Locate the cell with the specified text and output its [x, y] center coordinate. 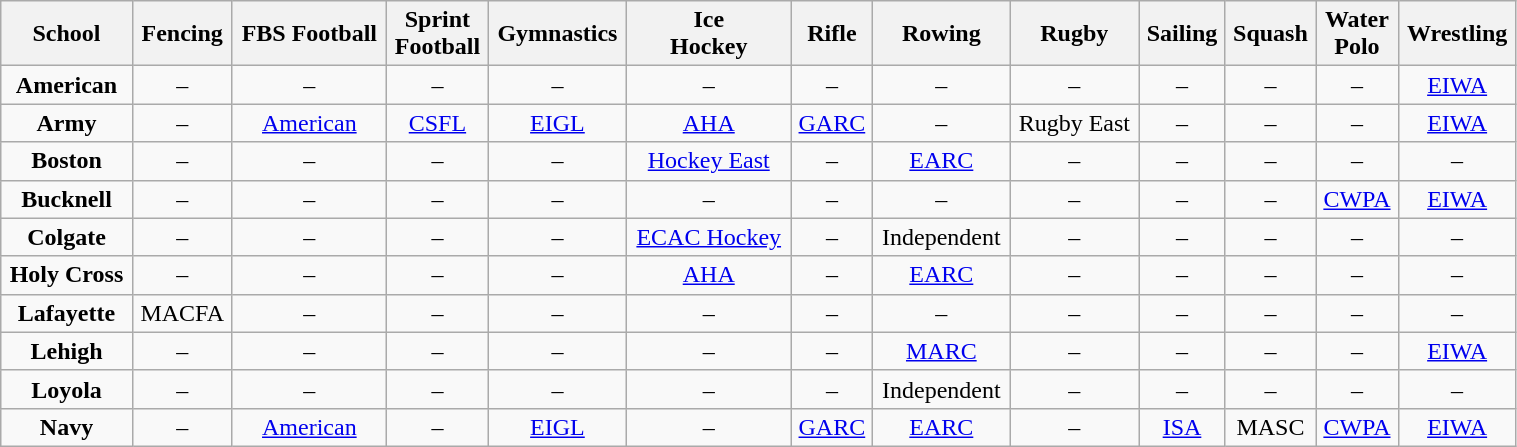
Navy [67, 427]
Rugby [1074, 34]
ECAC Hockey [709, 237]
Lafayette [67, 313]
WaterPolo [1358, 34]
Loyola [67, 389]
IceHockey [709, 34]
Wrestling [1457, 34]
Holy Cross [67, 275]
SprintFootball [438, 34]
Lehigh [67, 351]
Sailing [1182, 34]
Army [67, 123]
Bucknell [67, 199]
Hockey East [709, 161]
Gymnastics [557, 34]
Rifle [832, 34]
Squash [1270, 34]
FBS Football [309, 34]
MACFA [182, 313]
MASC [1270, 427]
MARC [942, 351]
Fencing [182, 34]
School [67, 34]
ISA [1182, 427]
Rowing [942, 34]
CSFL [438, 123]
Colgate [67, 237]
Boston [67, 161]
Rugby East [1074, 123]
